Return the [x, y] coordinate for the center point of the cell that contains the specified text.  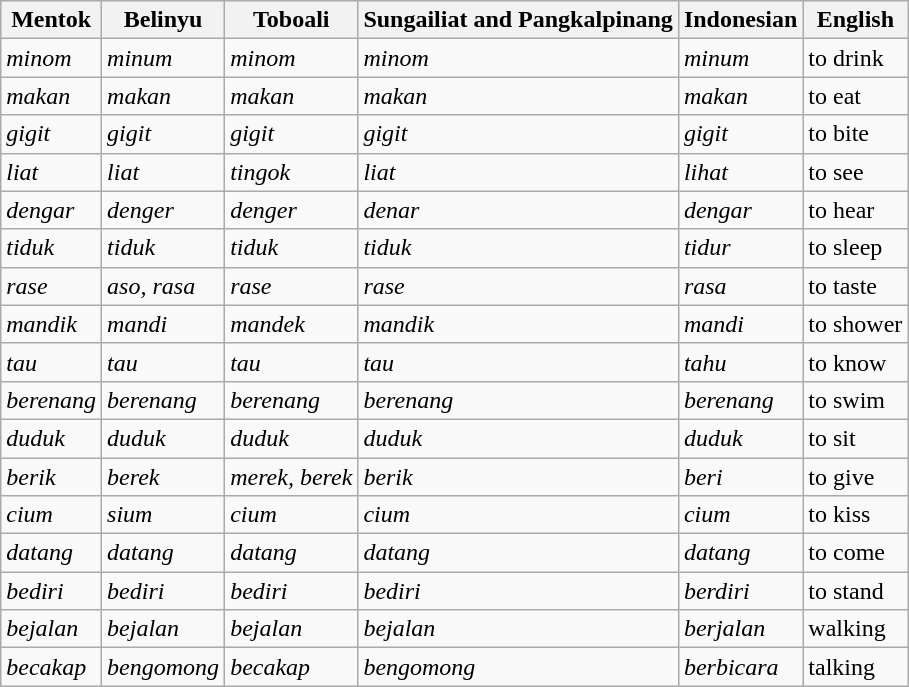
berdiri [740, 591]
Toboali [292, 20]
to see [856, 172]
to know [856, 362]
berek [164, 477]
mandek [292, 324]
rasa [740, 286]
English [856, 20]
lihat [740, 172]
tahu [740, 362]
to give [856, 477]
beri [740, 477]
aso, rasa [164, 286]
sium [164, 515]
tidur [740, 248]
to kiss [856, 515]
Belinyu [164, 20]
tingok [292, 172]
to sleep [856, 248]
to bite [856, 134]
walking [856, 629]
to swim [856, 400]
berbicara [740, 667]
to sit [856, 438]
Sungailiat and Pangkalpinang [518, 20]
Indonesian [740, 20]
to drink [856, 58]
Mentok [52, 20]
denar [518, 210]
merek, berek [292, 477]
to shower [856, 324]
to hear [856, 210]
berjalan [740, 629]
talking [856, 667]
to stand [856, 591]
to eat [856, 96]
to taste [856, 286]
to come [856, 553]
